Extract the (x, y) coordinate from the center of the cell holding the provided text.  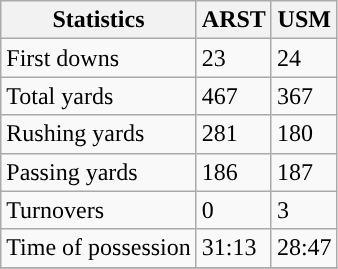
0 (234, 210)
Time of possession (99, 248)
Turnovers (99, 210)
31:13 (234, 248)
186 (234, 172)
USM (304, 20)
187 (304, 172)
First downs (99, 58)
ARST (234, 20)
281 (234, 134)
24 (304, 58)
Rushing yards (99, 134)
23 (234, 58)
Statistics (99, 20)
367 (304, 96)
28:47 (304, 248)
Passing yards (99, 172)
3 (304, 210)
180 (304, 134)
467 (234, 96)
Total yards (99, 96)
